Search for the cell housing the specified text and yield its (X, Y) center coordinate. 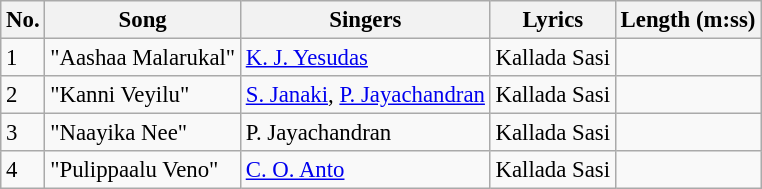
Song (143, 20)
1 (23, 58)
2 (23, 95)
4 (23, 170)
"Naayika Nee" (143, 133)
"Pulippaalu Veno" (143, 170)
Singers (365, 20)
C. O. Anto (365, 170)
"Kanni Veyilu" (143, 95)
S. Janaki, P. Jayachandran (365, 95)
Length (m:ss) (688, 20)
3 (23, 133)
Lyrics (552, 20)
No. (23, 20)
K. J. Yesudas (365, 58)
P. Jayachandran (365, 133)
"Aashaa Malarukal" (143, 58)
